Search for the cell housing the specified text and yield its (x, y) center coordinate. 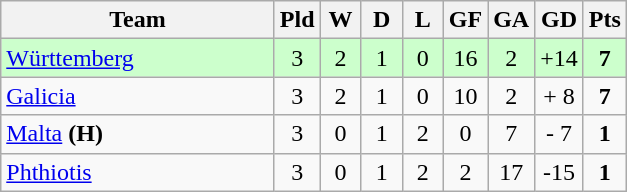
GD (560, 20)
Galicia (138, 96)
+14 (560, 58)
GF (465, 20)
Pts (604, 20)
17 (512, 172)
+ 8 (560, 96)
Pld (297, 20)
16 (465, 58)
D (382, 20)
10 (465, 96)
Malta (H) (138, 134)
Württemberg (138, 58)
L (422, 20)
Team (138, 20)
W (340, 20)
-15 (560, 172)
- 7 (560, 134)
Phthiotis (138, 172)
GA (512, 20)
